Find where the given text appears and provide that cell's center as (X, Y) coordinate. 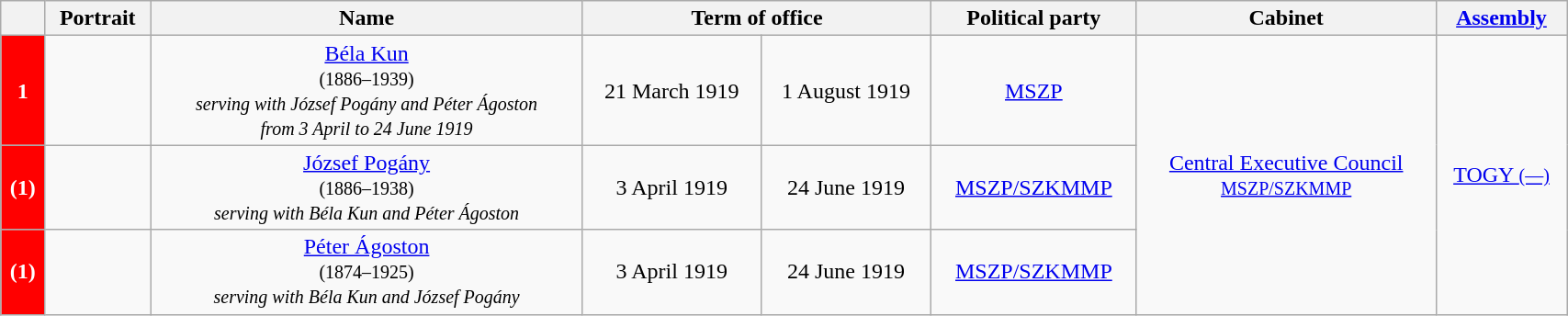
Portrait (97, 18)
21 March 1919 (671, 90)
Béla Kun(1886–1939)serving with József Pogány and Péter Ágostonfrom 3 April to 24 June 1919 (367, 90)
Central Executive CouncilMSZP/SZKMMP (1286, 175)
1 August 1919 (846, 90)
Political party (1034, 18)
Cabinet (1286, 18)
József Pogány(1886–1938)serving with Béla Kun and Péter Ágoston (367, 187)
TOGY (—) (1501, 175)
Term of office (757, 18)
Name (367, 18)
Assembly (1501, 18)
1 (23, 90)
Péter Ágoston(1874–1925)serving with Béla Kun and József Pogány (367, 272)
MSZP (1034, 90)
